Pinpoint the cell where the given text exists, returning its [x, y] midpoint coordinate. 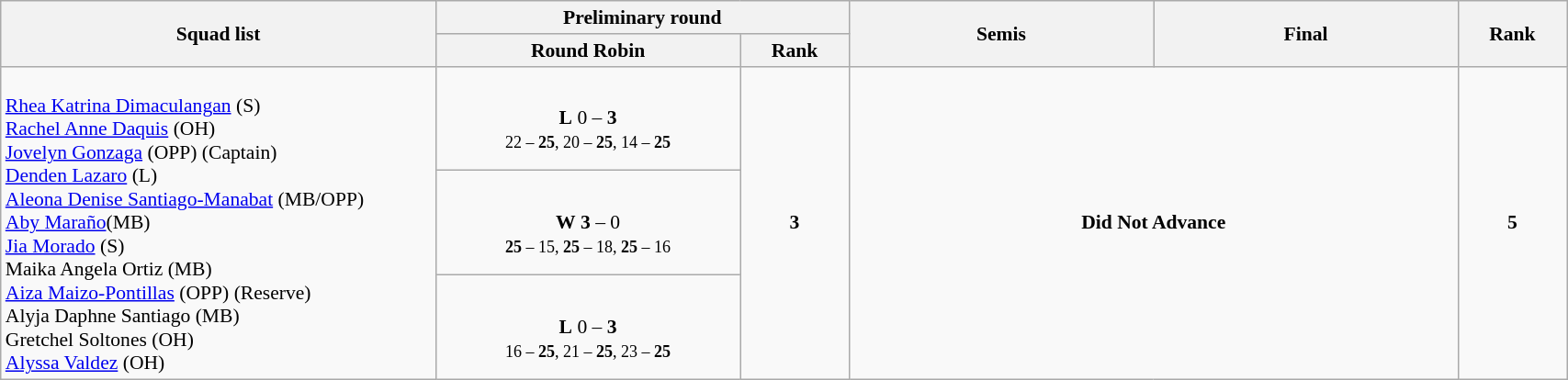
Preliminary round [642, 17]
3 [795, 223]
L 0 – 3 22 – 25, 20 – 25, 14 – 25 [588, 118]
L 0 – 3 16 – 25, 21 – 25, 23 – 25 [588, 328]
Did Not Advance [1154, 223]
W 3 – 0 25 – 15, 25 – 18, 25 – 16 [588, 223]
Final [1306, 33]
Semis [1001, 33]
Round Robin [588, 50]
5 [1512, 223]
Squad list [219, 33]
